Return [X, Y] of the center of cell containing provided text 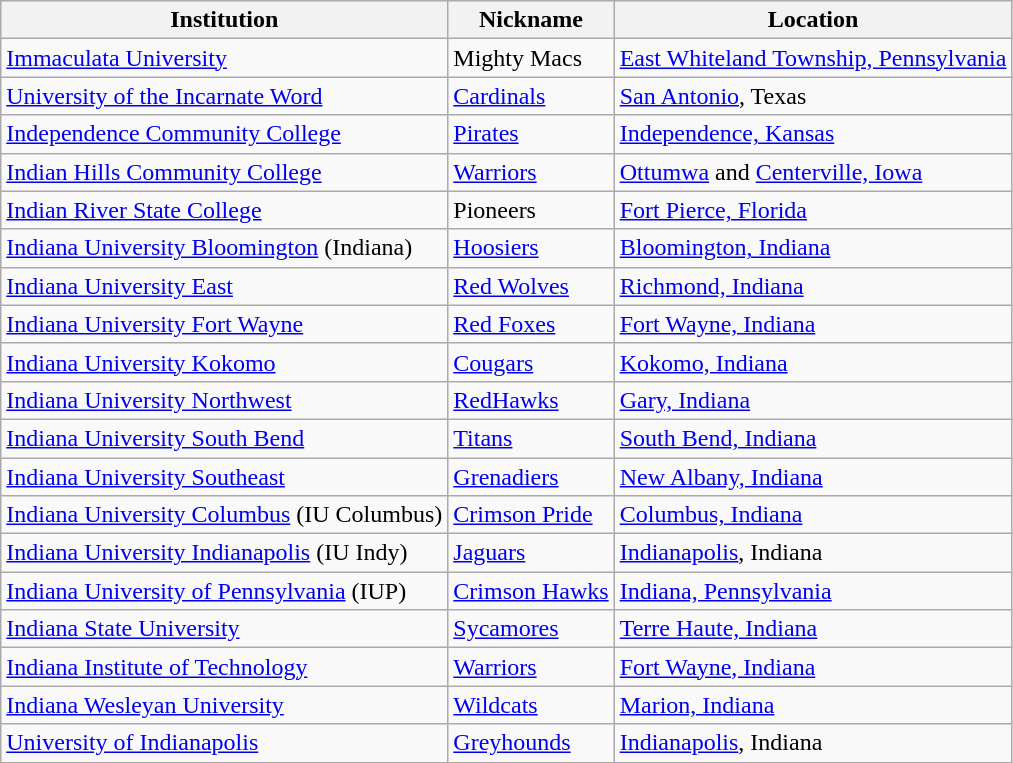
Institution [224, 20]
Indian Hills Community College [224, 172]
Cougars [531, 362]
Gary, Indiana [813, 400]
Pirates [531, 134]
South Bend, Indiana [813, 438]
Independence, Kansas [813, 134]
Crimson Pride [531, 515]
Columbus, Indiana [813, 515]
University of Indianapolis [224, 743]
Indiana University Fort Wayne [224, 324]
Indian River State College [224, 210]
Cardinals [531, 96]
Red Wolves [531, 286]
Pioneers [531, 210]
San Antonio, Texas [813, 96]
RedHawks [531, 400]
Ottumwa and Centerville, Iowa [813, 172]
Red Foxes [531, 324]
Indiana University Southeast [224, 477]
Marion, Indiana [813, 705]
Fort Pierce, Florida [813, 210]
University of the Incarnate Word [224, 96]
East Whiteland Township, Pennsylvania [813, 58]
Indiana University Kokomo [224, 362]
Sycamores [531, 629]
Wildcats [531, 705]
Indiana University Indianapolis (IU Indy) [224, 553]
Indiana University South Bend [224, 438]
Mighty Macs [531, 58]
Indiana University Northwest [224, 400]
Terre Haute, Indiana [813, 629]
Indiana University East [224, 286]
Bloomington, Indiana [813, 248]
Kokomo, Indiana [813, 362]
Grenadiers [531, 477]
Crimson Hawks [531, 591]
Indiana, Pennsylvania [813, 591]
Location [813, 20]
Indiana University Columbus (IU Columbus) [224, 515]
Indiana State University [224, 629]
Titans [531, 438]
Hoosiers [531, 248]
Indiana Institute of Technology [224, 667]
New Albany, Indiana [813, 477]
Independence Community College [224, 134]
Nickname [531, 20]
Jaguars [531, 553]
Indiana University Bloomington (Indiana) [224, 248]
Richmond, Indiana [813, 286]
Indiana Wesleyan University [224, 705]
Immaculata University [224, 58]
Greyhounds [531, 743]
Indiana University of Pennsylvania (IUP) [224, 591]
